Return the [x, y] coordinate for the center point of the cell that contains the specified text.  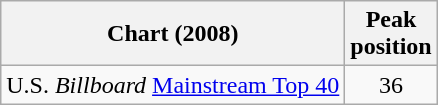
Chart (2008) [173, 34]
36 [391, 85]
U.S. Billboard Mainstream Top 40 [173, 85]
Peakposition [391, 34]
